Provide the (x, y) coordinate of the cell's center where the given text is located.  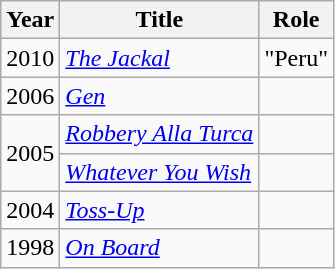
"Peru" (296, 58)
The Jackal (160, 58)
Role (296, 20)
Toss-Up (160, 210)
2010 (30, 58)
Title (160, 20)
Robbery Alla Turca (160, 134)
Whatever You Wish (160, 172)
Gen (160, 96)
2005 (30, 153)
2004 (30, 210)
On Board (160, 248)
1998 (30, 248)
Year (30, 20)
2006 (30, 96)
